Find where the given text appears and provide that cell's center as [x, y] coordinate. 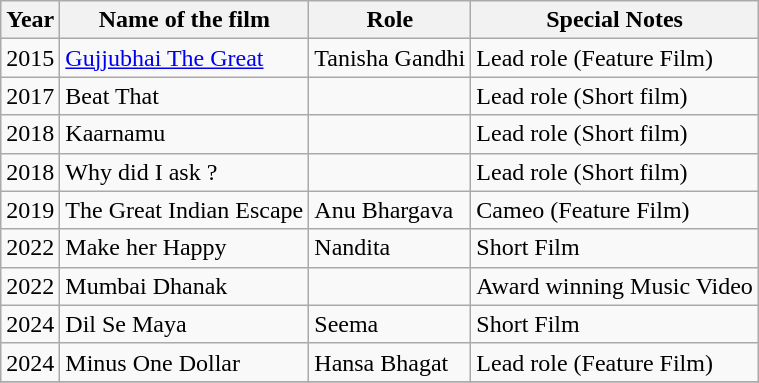
Minus One Dollar [184, 362]
The Great Indian Escape [184, 210]
Tanisha Gandhi [390, 58]
Beat That [184, 96]
Role [390, 20]
Anu Bhargava [390, 210]
Nandita [390, 248]
Dil Se Maya [184, 324]
Kaarnamu [184, 134]
Seema [390, 324]
Award winning Music Video [615, 286]
2015 [30, 58]
Name of the film [184, 20]
Make her Happy [184, 248]
2019 [30, 210]
Why did I ask ? [184, 172]
Hansa Bhagat [390, 362]
Mumbai Dhanak [184, 286]
Gujjubhai The Great [184, 58]
Year [30, 20]
Special Notes [615, 20]
2017 [30, 96]
Cameo (Feature Film) [615, 210]
